Identify which cell holds the provided text, then report its [x, y] central coordinate. 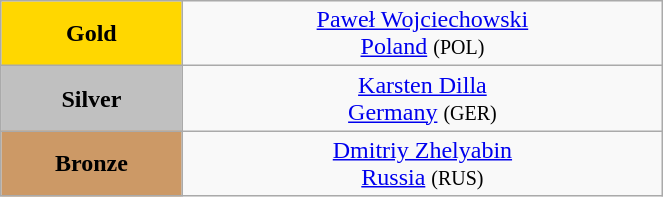
Paweł WojciechowskiPoland (POL) [422, 34]
Silver [92, 98]
Gold [92, 34]
Bronze [92, 164]
Karsten DillaGermany (GER) [422, 98]
Dmitriy ZhelyabinRussia (RUS) [422, 164]
